Return the (x, y) coordinate for the center point of the cell that contains the specified text.  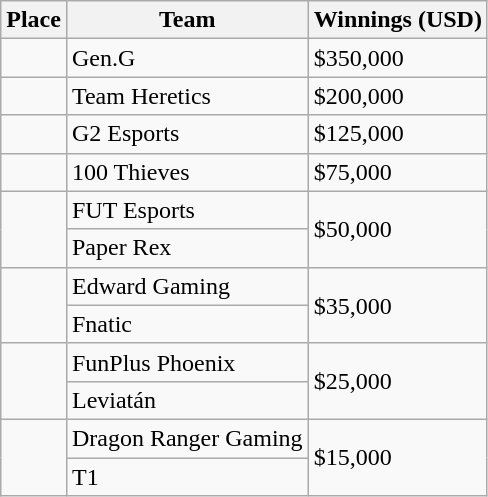
Paper Rex (187, 248)
$125,000 (398, 134)
T1 (187, 477)
G2 Esports (187, 134)
$200,000 (398, 96)
$50,000 (398, 229)
Leviatán (187, 400)
Dragon Ranger Gaming (187, 438)
Gen.G (187, 58)
$350,000 (398, 58)
Place (34, 20)
Team Heretics (187, 96)
Fnatic (187, 324)
$25,000 (398, 381)
Winnings (USD) (398, 20)
100 Thieves (187, 172)
Edward Gaming (187, 286)
FunPlus Phoenix (187, 362)
$15,000 (398, 457)
Team (187, 20)
$35,000 (398, 305)
FUT Esports (187, 210)
$75,000 (398, 172)
